Determine the (X, Y) coordinate at the center of the cell enclosing the given text.  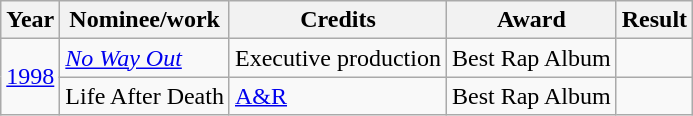
Executive production (338, 58)
Credits (338, 20)
1998 (30, 77)
No Way Out (145, 58)
Award (531, 20)
Life After Death (145, 96)
A&R (338, 96)
Year (30, 20)
Result (654, 20)
Nominee/work (145, 20)
